From the cell containing the given text, extract its center point as [x, y] coordinate. 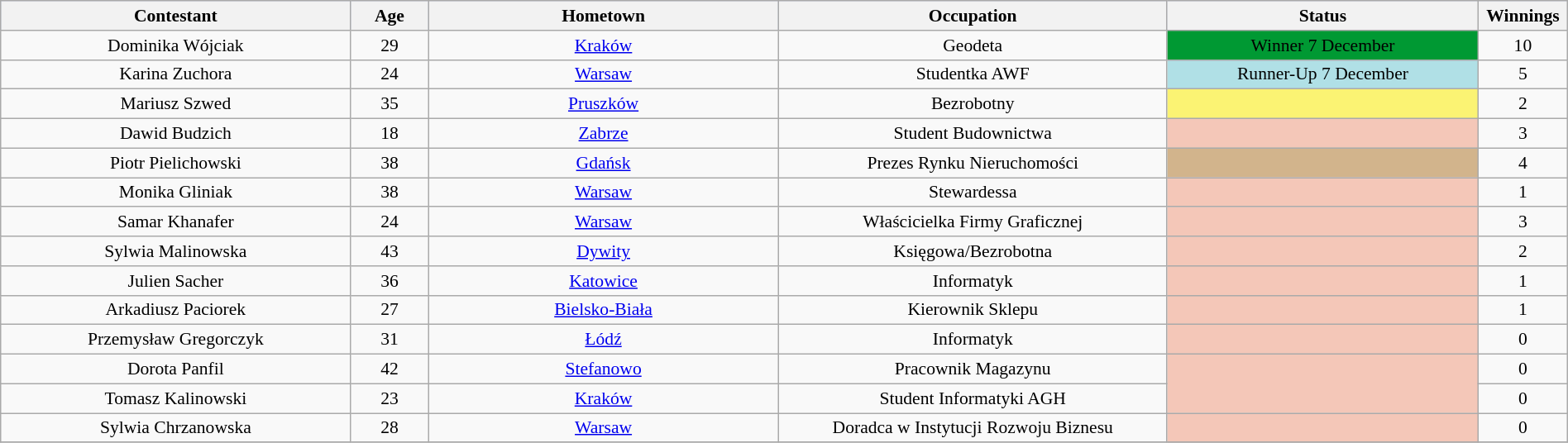
36 [390, 281]
Bezrobotny [973, 104]
Age [390, 16]
Przemysław Gregorczyk [175, 340]
Contestant [175, 16]
28 [390, 428]
Sylwia Malinowska [175, 251]
Occupation [973, 16]
Doradca w Instytucji Rozwoju Biznesu [973, 428]
Karina Zuchora [175, 74]
Zabrze [604, 134]
5 [1523, 74]
Stewardessa [973, 193]
29 [390, 45]
Arkadiusz Paciorek [175, 310]
Runner-Up 7 December [1322, 74]
Tomasz Kalinowski [175, 398]
Student Budownictwa [973, 134]
Księgowa/Bezrobotna [973, 251]
Dominika Wójciak [175, 45]
43 [390, 251]
Stefanowo [604, 369]
Katowice [604, 281]
27 [390, 310]
18 [390, 134]
Pruszków [604, 104]
Monika Gliniak [175, 193]
Julien Sacher [175, 281]
35 [390, 104]
Sylwia Chrzanowska [175, 428]
42 [390, 369]
Dorota Panfil [175, 369]
Łódź [604, 340]
Dywity [604, 251]
Gdańsk [604, 163]
Hometown [604, 16]
Status [1322, 16]
23 [390, 398]
31 [390, 340]
Winner 7 December [1322, 45]
10 [1523, 45]
Piotr Pielichowski [175, 163]
Prezes Rynku Nieruchomości [973, 163]
Student Informatyki AGH [973, 398]
4 [1523, 163]
Samar Khanafer [175, 222]
Winnings [1523, 16]
Mariusz Szwed [175, 104]
Kierownik Sklepu [973, 310]
Geodeta [973, 45]
Pracownik Magazynu [973, 369]
Studentka AWF [973, 74]
Bielsko-Biała [604, 310]
Dawid Budzich [175, 134]
Właścicielka Firmy Graficznej [973, 222]
